Return the [x, y] coordinate for the center point of the cell that contains the specified text.  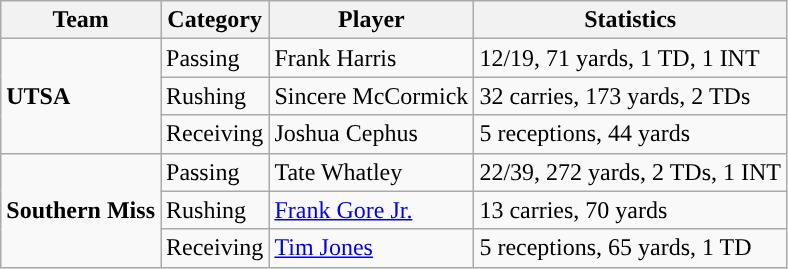
5 receptions, 65 yards, 1 TD [630, 248]
Southern Miss [81, 210]
22/39, 272 yards, 2 TDs, 1 INT [630, 172]
32 carries, 173 yards, 2 TDs [630, 96]
Frank Gore Jr. [372, 210]
Tim Jones [372, 248]
Tate Whatley [372, 172]
Player [372, 20]
Sincere McCormick [372, 96]
12/19, 71 yards, 1 TD, 1 INT [630, 58]
Frank Harris [372, 58]
5 receptions, 44 yards [630, 134]
Statistics [630, 20]
Category [214, 20]
UTSA [81, 96]
Team [81, 20]
Joshua Cephus [372, 134]
13 carries, 70 yards [630, 210]
